Extract the [x, y] coordinate from the center of the cell holding the provided text.  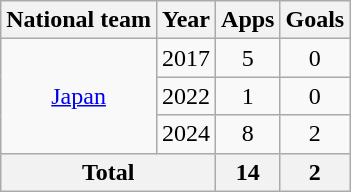
Goals [315, 20]
Japan [79, 96]
1 [248, 96]
2017 [186, 58]
5 [248, 58]
8 [248, 134]
14 [248, 172]
Apps [248, 20]
2022 [186, 96]
Year [186, 20]
National team [79, 20]
Total [108, 172]
2024 [186, 134]
